Output the [X, Y] coordinate of the center of the cell containing the given text.  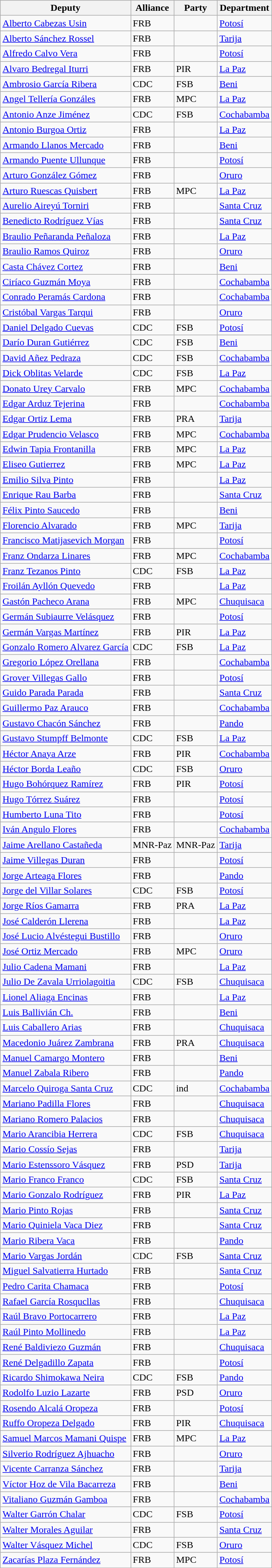
Dick Oblitas Velarde [66, 373]
Franz Tezanos Pinto [66, 571]
Emilio Silva Pinto [66, 480]
Héctor Anaya Arze [66, 754]
Iván Angulo Flores [66, 830]
Hugo Bohórquez Ramírez [66, 784]
Rafael García Rosqucllas [66, 1301]
Julio De Zavala Urriolagoitia [66, 982]
Enrique Rau Barba [66, 495]
Víctor Hoz de Vila Bacarreza [66, 1484]
Casta Chávez Cortez [66, 267]
Silverio Rodríguez Ajhuacho [66, 1454]
Armando Llanos Mercado [66, 145]
Raúl Pinto Mollinedo [66, 1332]
Vicente Carranza Sánchez [66, 1469]
René Baldiviezo Guzmán [66, 1347]
Department [244, 8]
Lionel Aliaga Encinas [66, 997]
Braulio Ramos Quiroz [66, 251]
Conrado Peramás Cardona [66, 297]
Rosendo Alcalá Oropeza [66, 1408]
Mariano Romero Palacios [66, 1119]
Benedicto Rodríguez Vías [66, 221]
Pedro Carita Chamaca [66, 1286]
Ambrosio García Ribera [66, 84]
Alvaro Bedregal Iturri [66, 69]
Luis Ballivián Ch. [66, 1012]
Edgar Ortiz Lema [66, 419]
Walter Garrón Chalar [66, 1514]
Mario Vargas Jordán [66, 1256]
Ciríaco Guzmán Moya [66, 282]
Daniel Delgado Cuevas [66, 327]
Ruffo Oropeza Delgado [66, 1423]
Aurelio Aireyú Torniri [66, 206]
Francisco Matijasevich Morgan [66, 541]
Walter Vásquez Michel [66, 1545]
Alberto Cabezas Usin [66, 23]
Eliseo Gutierrez [66, 465]
Cristóbal Vargas Tarqui [66, 312]
Guillermo Paz Arauco [66, 708]
Félix Pinto Saucedo [66, 510]
Miguel Salvatierra Hurtado [66, 1271]
Antonio Burgoa Ortiz [66, 130]
Franz Ondarza Linares [66, 556]
Mario Franco Franco [66, 1180]
José Ortiz Mercado [66, 952]
José Lucio Alvéstegui Bustillo [66, 936]
Rodolfo Luzio Lazarte [66, 1392]
Héctor Borda Leaño [66, 769]
Walter Morales Aguilar [66, 1530]
Party [195, 8]
Jorge del Villar Solares [66, 890]
Arturo Ruescas Quisbert [66, 191]
Julio Cadena Mamani [66, 967]
Zacarías Plaza Fernández [66, 1560]
Luis Caballero Arias [66, 1027]
Angel Tellería Gonzáles [66, 99]
Darío Duran Gutiérrez [66, 343]
Mario Pinto Rojas [66, 1210]
Gustavo Stumpff Belmonte [66, 738]
Deputy [66, 8]
Gustavo Chacón Sánchez [66, 723]
Froilán Ayllón Quevedo [66, 586]
Antonio Anze Jiménez [66, 114]
René Delgadillo Zapata [66, 1362]
Vitaliano Guzmán Gamboa [66, 1499]
Mariano Padilla Flores [66, 1103]
Manuel Camargo Montero [66, 1058]
Arturo González Gómez [66, 175]
Mario Ribera Vaca [66, 1241]
Donato Urey Carvalo [66, 388]
Marcelo Quiroga Santa Cruz [66, 1088]
Alliance [152, 8]
Jaime Villegas Duran [66, 860]
Germán Vargas Martínez [66, 632]
Mario Arancibia Herrera [66, 1134]
ind [195, 1088]
Edgar Arduz Tejerina [66, 403]
Gastón Pacheco Arana [66, 601]
Samuel Marcos Mamani Quispe [66, 1438]
Mario Cossío Sejas [66, 1149]
Raúl Bravo Portocarrero [66, 1317]
David Añez Pedraza [66, 358]
Hugo Tórrez Suárez [66, 799]
Florencio Alvarado [66, 525]
Alberto Sánchez Rossel [66, 38]
Manuel Zabala Ribero [66, 1073]
Jaime Arellano Castañeda [66, 845]
Edgar Prudencio Velasco [66, 434]
Ricardo Shimokawa Neira [66, 1377]
Gonzalo Romero Alvarez García [66, 647]
Grover Villegas Gallo [66, 678]
Braulio Peñaranda Peñaloza [66, 236]
Mario Estenssoro Vásquez [66, 1165]
Guido Parada Parada [66, 693]
Humberto Luna Tito [66, 814]
Jorge Arteaga Flores [66, 875]
Mario Gonzalo Rodríguez [66, 1195]
Germán Subiaurre Velásquez [66, 616]
Mario Quiniela Vaca Diez [66, 1225]
Gregorio López Orellana [66, 662]
Edwin Tapia Frontanilla [66, 449]
Alfredo Calvo Vera [66, 54]
Macedonio Juárez Zambrana [66, 1043]
Armando Puente Ullunque [66, 160]
José Calderón Llerena [66, 921]
Jorge Ríos Gamarra [66, 906]
